For the text-containing cell, return its midpoint in (x, y) coordinate format. 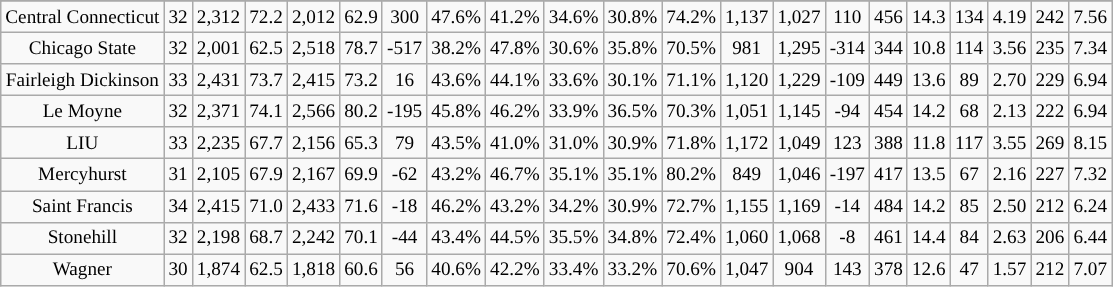
42.2% (516, 270)
-44 (404, 238)
417 (888, 175)
Central Connecticut (82, 17)
206 (1050, 238)
1,172 (746, 143)
33.4% (574, 270)
8.15 (1090, 143)
227 (1050, 175)
1,874 (218, 270)
4.19 (1010, 17)
449 (888, 80)
3.56 (1010, 48)
6.44 (1090, 238)
1,145 (799, 111)
117 (969, 143)
35.5% (574, 238)
344 (888, 48)
73.2 (362, 80)
67.9 (266, 175)
378 (888, 270)
-197 (847, 175)
1,818 (313, 270)
7.32 (1090, 175)
1,169 (799, 206)
56 (404, 270)
229 (1050, 80)
41.0% (516, 143)
70.5% (692, 48)
2.16 (1010, 175)
1,047 (746, 270)
43.5% (456, 143)
34 (178, 206)
3.55 (1010, 143)
1,068 (799, 238)
-62 (404, 175)
36.5% (632, 111)
242 (1050, 17)
7.56 (1090, 17)
Fairleigh Dickinson (82, 80)
2,518 (313, 48)
45.8% (456, 111)
-8 (847, 238)
68.7 (266, 238)
849 (746, 175)
12.6 (928, 270)
484 (888, 206)
73.7 (266, 80)
-94 (847, 111)
2,566 (313, 111)
461 (888, 238)
41.2% (516, 17)
Saint Francis (82, 206)
143 (847, 270)
1,295 (799, 48)
11.8 (928, 143)
68 (969, 111)
2,433 (313, 206)
456 (888, 17)
13.6 (928, 80)
269 (1050, 143)
62.9 (362, 17)
34.8% (632, 238)
70.1 (362, 238)
78.7 (362, 48)
Wagner (82, 270)
31 (178, 175)
2.70 (1010, 80)
70.6% (692, 270)
2,001 (218, 48)
2,371 (218, 111)
388 (888, 143)
85 (969, 206)
60.6 (362, 270)
65.3 (362, 143)
10.8 (928, 48)
71.6 (362, 206)
123 (847, 143)
38.2% (456, 48)
7.34 (1090, 48)
34.2% (574, 206)
43.4% (456, 238)
43.6% (456, 80)
35.8% (632, 48)
1,046 (799, 175)
72.2 (266, 17)
2,156 (313, 143)
7.07 (1090, 270)
47.6% (456, 17)
2.50 (1010, 206)
Chicago State (82, 48)
1,027 (799, 17)
2,242 (313, 238)
40.6% (456, 270)
33.9% (574, 111)
2,105 (218, 175)
300 (404, 17)
44.1% (516, 80)
-195 (404, 111)
89 (969, 80)
71.8% (692, 143)
67.7 (266, 143)
Stonehill (82, 238)
72.7% (692, 206)
2.63 (1010, 238)
14.3 (928, 17)
454 (888, 111)
2,012 (313, 17)
74.2% (692, 17)
30.6% (574, 48)
1.57 (1010, 270)
904 (799, 270)
30.1% (632, 80)
2,235 (218, 143)
74.1 (266, 111)
-109 (847, 80)
-18 (404, 206)
34.6% (574, 17)
13.5 (928, 175)
30.8% (632, 17)
2.13 (1010, 111)
33.2% (632, 270)
1,049 (799, 143)
1,060 (746, 238)
72.4% (692, 238)
31.0% (574, 143)
44.5% (516, 238)
47 (969, 270)
80.2 (362, 111)
16 (404, 80)
235 (1050, 48)
134 (969, 17)
LIU (82, 143)
Mercyhurst (82, 175)
33.6% (574, 80)
6.24 (1090, 206)
14.4 (928, 238)
70.3% (692, 111)
71.0 (266, 206)
1,137 (746, 17)
-14 (847, 206)
80.2% (692, 175)
47.8% (516, 48)
46.7% (516, 175)
30 (178, 270)
1,051 (746, 111)
114 (969, 48)
-517 (404, 48)
Le Moyne (82, 111)
1,155 (746, 206)
69.9 (362, 175)
79 (404, 143)
1,229 (799, 80)
71.1% (692, 80)
2,312 (218, 17)
2,431 (218, 80)
2,167 (313, 175)
-314 (847, 48)
84 (969, 238)
110 (847, 17)
222 (1050, 111)
67 (969, 175)
1,120 (746, 80)
981 (746, 48)
2,198 (218, 238)
